Return [X, Y] of the center of cell containing provided text 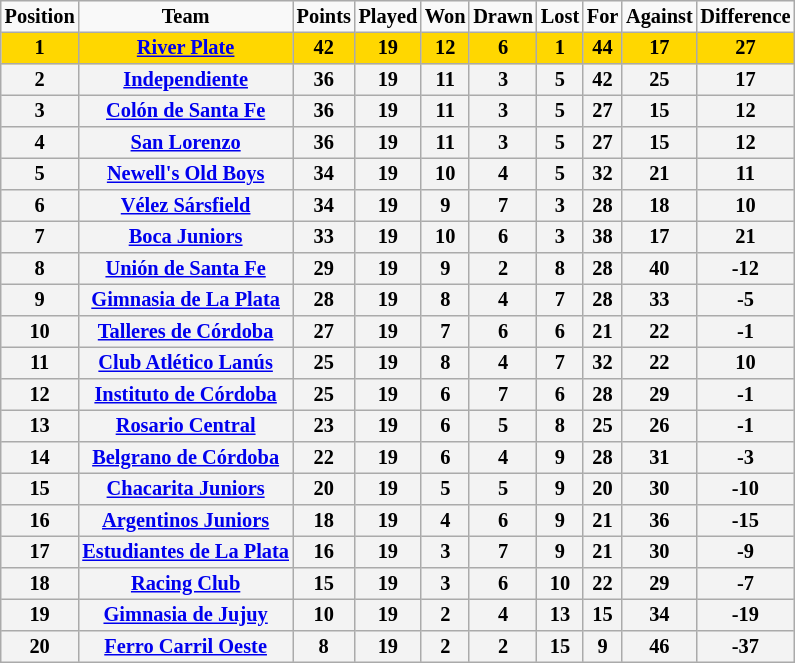
Team [185, 17]
23 [324, 426]
Colón de Santa Fe [185, 111]
Belgrano de Córdoba [185, 458]
14 [40, 458]
San Lorenzo [185, 143]
Position [40, 17]
40 [659, 269]
26 [659, 426]
46 [659, 647]
Argentinos Juniors [185, 521]
Club Atlético Lanús [185, 363]
-15 [746, 521]
38 [602, 237]
Newell's Old Boys [185, 174]
Talleres de Córdoba [185, 332]
Won [445, 17]
Chacarita Juniors [185, 489]
-3 [746, 458]
Points [324, 17]
-5 [746, 300]
Racing Club [185, 584]
Gimnasia de Jujuy [185, 615]
31 [659, 458]
River Plate [185, 48]
-9 [746, 552]
Boca Juniors [185, 237]
-7 [746, 584]
Vélez Sársfield [185, 206]
Instituto de Córdoba [185, 395]
-12 [746, 269]
Ferro Carril Oeste [185, 647]
Played [388, 17]
-37 [746, 647]
Unión de Santa Fe [185, 269]
Independiente [185, 80]
Difference [746, 17]
For [602, 17]
-10 [746, 489]
Rosario Central [185, 426]
44 [602, 48]
Drawn [503, 17]
Against [659, 17]
Estudiantes de La Plata [185, 552]
Lost [560, 17]
-19 [746, 615]
Gimnasia de La Plata [185, 300]
